Identify which cell holds the provided text, then report its [x, y] central coordinate. 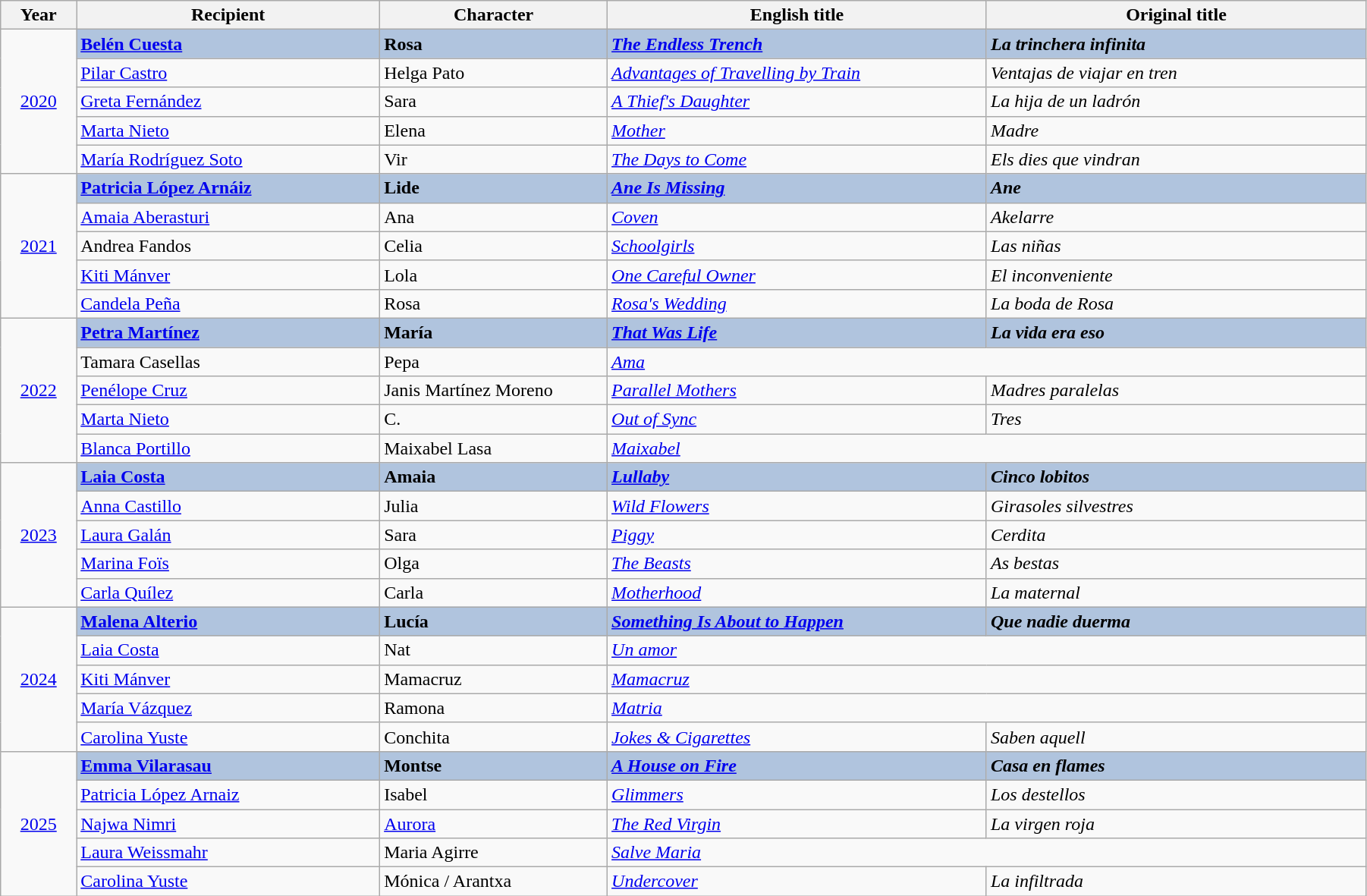
Year [39, 15]
Los destellos [1176, 794]
Cinco lobitos [1176, 477]
Amaia [494, 477]
Laura Galán [228, 535]
Aurora [494, 823]
Andrea Fandos [228, 246]
Greta Fernández [228, 102]
Amaia Aberasturi [228, 217]
Matria [987, 708]
Ane Is Missing [797, 188]
La hija de un ladrón [1176, 102]
Elena [494, 130]
Saben aquell [1176, 737]
Lucía [494, 621]
Something Is About to Happen [797, 621]
The Endless Trench [797, 44]
Patricia López Arnaiz [228, 794]
Marina Foïs [228, 564]
Ramona [494, 708]
Lola [494, 275]
The Beasts [797, 564]
The Red Virgin [797, 823]
2021 [39, 246]
Motherhood [797, 593]
Maixabel [987, 448]
La vida era eso [1176, 332]
Recipient [228, 15]
Pilar Castro [228, 73]
Ana [494, 217]
Malena Alterio [228, 621]
Belén Cuesta [228, 44]
2023 [39, 535]
Salve Maria [987, 853]
Ane [1176, 188]
C. [494, 420]
2025 [39, 823]
Un amor [987, 650]
English title [797, 15]
As bestas [1176, 564]
Isabel [494, 794]
La maternal [1176, 593]
Najwa Nimri [228, 823]
Tres [1176, 420]
Cerdita [1176, 535]
A Thief's Daughter [797, 102]
La virgen roja [1176, 823]
María [494, 332]
Carla [494, 593]
Madre [1176, 130]
Girasoles silvestres [1176, 506]
Ama [987, 362]
Out of Sync [797, 420]
Carla Quílez [228, 593]
Anna Castillo [228, 506]
Maixabel Lasa [494, 448]
Penélope Cruz [228, 391]
Las niñas [1176, 246]
Wild Flowers [797, 506]
Que nadie duerma [1176, 621]
Coven [797, 217]
Candela Peña [228, 303]
Ventajas de viajar en tren [1176, 73]
Original title [1176, 15]
Celia [494, 246]
Petra Martínez [228, 332]
María Rodríguez Soto [228, 159]
A House on Fire [797, 766]
Casa en flames [1176, 766]
Patricia López Arnáiz [228, 188]
Blanca Portillo [228, 448]
Mother [797, 130]
María Vázquez [228, 708]
Laura Weissmahr [228, 853]
Undercover [797, 882]
Janis Martínez Moreno [494, 391]
Vir [494, 159]
Madres paralelas [1176, 391]
Maria Agirre [494, 853]
Lullaby [797, 477]
Olga [494, 564]
Lide [494, 188]
One Careful Owner [797, 275]
Nat [494, 650]
2022 [39, 390]
La boda de Rosa [1176, 303]
Julia [494, 506]
Rosa's Wedding [797, 303]
Advantages of Travelling by Train [797, 73]
El inconveniente [1176, 275]
Jokes & Cigarettes [797, 737]
La trinchera infinita [1176, 44]
The Days to Come [797, 159]
2024 [39, 679]
Helga Pato [494, 73]
Mónica / Arantxa [494, 882]
Schoolgirls [797, 246]
Tamara Casellas [228, 362]
Piggy [797, 535]
That Was Life [797, 332]
Akelarre [1176, 217]
Glimmers [797, 794]
Emma Vilarasau [228, 766]
La infiltrada [1176, 882]
Pepa [494, 362]
Conchita [494, 737]
Character [494, 15]
Montse [494, 766]
Parallel Mothers [797, 391]
2020 [39, 102]
Els dies que vindran [1176, 159]
